Determine the [x, y] coordinate at the center of the cell enclosing the given text.  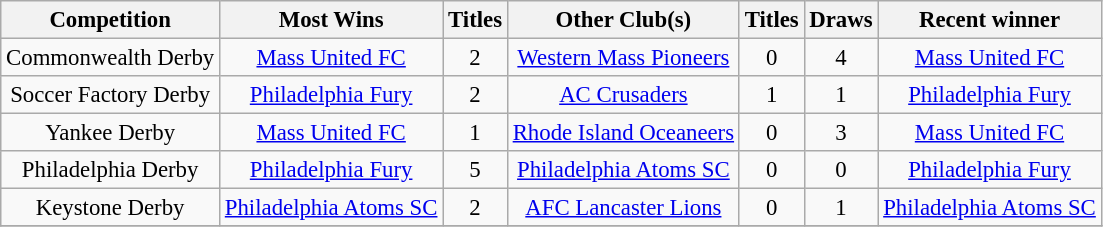
Other Club(s) [623, 20]
Draws [841, 20]
Western Mass Pioneers [623, 58]
Rhode Island Oceaneers [623, 133]
Competition [110, 20]
AFC Lancaster Lions [623, 208]
4 [841, 58]
5 [476, 170]
Yankee Derby [110, 133]
3 [841, 133]
Recent winner [990, 20]
Soccer Factory Derby [110, 95]
Most Wins [332, 20]
AC Crusaders [623, 95]
Philadelphia Derby [110, 170]
Commonwealth Derby [110, 58]
Keystone Derby [110, 208]
